Provide the [x, y] coordinate of the cell's center where the given text is located.  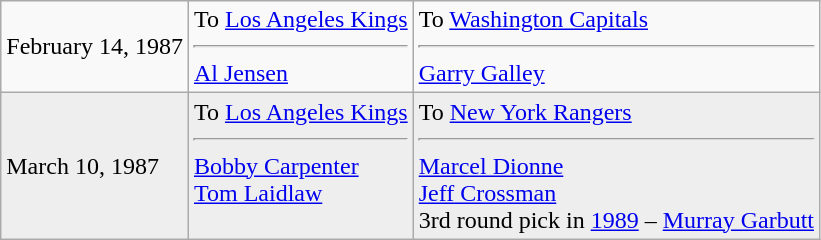
March 10, 1987 [95, 166]
To Washington CapitalsGarry Galley [616, 47]
To Los Angeles KingsBobby Carpenter Tom Laidlaw [300, 166]
February 14, 1987 [95, 47]
To Los Angeles KingsAl Jensen [300, 47]
To New York RangersMarcel Dionne Jeff Crossman 3rd round pick in 1989 – Murray Garbutt [616, 166]
